Scan for the cell matching the given text and deliver its (X, Y) coordinate at center. 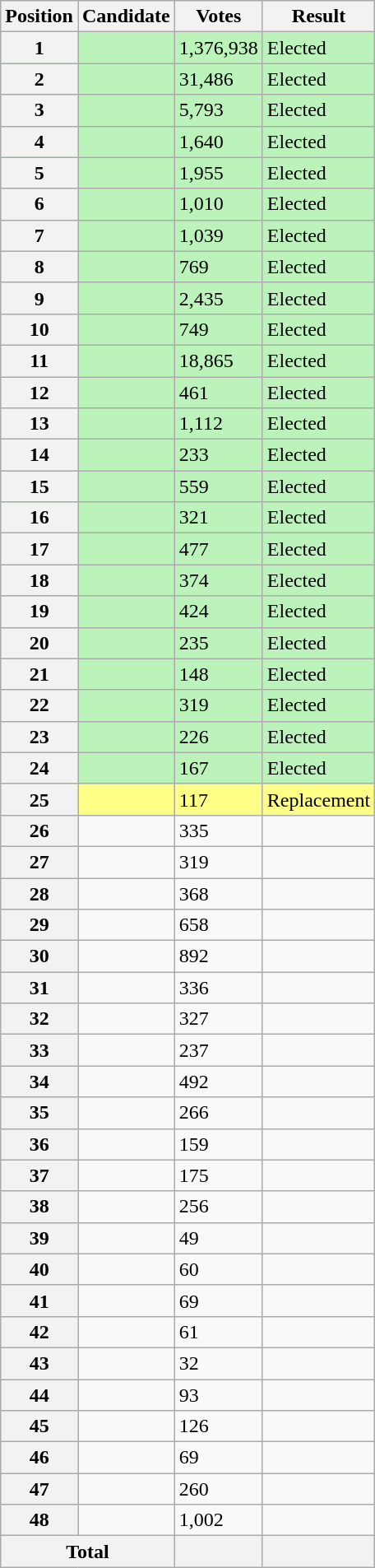
256 (219, 1207)
11 (39, 361)
233 (219, 455)
Candidate (126, 16)
4 (39, 142)
16 (39, 518)
167 (219, 768)
148 (219, 674)
658 (219, 925)
19 (39, 612)
23 (39, 737)
892 (219, 956)
46 (39, 1458)
14 (39, 455)
1,955 (219, 173)
39 (39, 1238)
6 (39, 204)
492 (219, 1082)
749 (219, 329)
374 (219, 580)
5,793 (219, 110)
37 (39, 1175)
327 (219, 1019)
2 (39, 79)
368 (219, 893)
34 (39, 1082)
15 (39, 486)
27 (39, 862)
93 (219, 1395)
559 (219, 486)
235 (219, 643)
3 (39, 110)
Replacement (318, 799)
769 (219, 267)
8 (39, 267)
237 (219, 1050)
7 (39, 235)
47 (39, 1489)
38 (39, 1207)
12 (39, 393)
42 (39, 1332)
13 (39, 424)
117 (219, 799)
321 (219, 518)
43 (39, 1363)
1,640 (219, 142)
424 (219, 612)
31 (39, 988)
1 (39, 48)
1,039 (219, 235)
Votes (219, 16)
60 (219, 1269)
48 (39, 1520)
25 (39, 799)
21 (39, 674)
24 (39, 768)
41 (39, 1300)
260 (219, 1489)
9 (39, 298)
22 (39, 705)
175 (219, 1175)
26 (39, 831)
5 (39, 173)
Result (318, 16)
1,010 (219, 204)
45 (39, 1426)
266 (219, 1113)
18 (39, 580)
126 (219, 1426)
35 (39, 1113)
226 (219, 737)
61 (219, 1332)
17 (39, 549)
Total (88, 1552)
10 (39, 329)
49 (219, 1238)
36 (39, 1144)
33 (39, 1050)
Position (39, 16)
30 (39, 956)
44 (39, 1395)
40 (39, 1269)
31,486 (219, 79)
461 (219, 393)
1,376,938 (219, 48)
29 (39, 925)
477 (219, 549)
336 (219, 988)
18,865 (219, 361)
159 (219, 1144)
335 (219, 831)
1,112 (219, 424)
20 (39, 643)
1,002 (219, 1520)
2,435 (219, 298)
28 (39, 893)
